Determine the [x, y] coordinate at the center of the cell enclosing the given text.  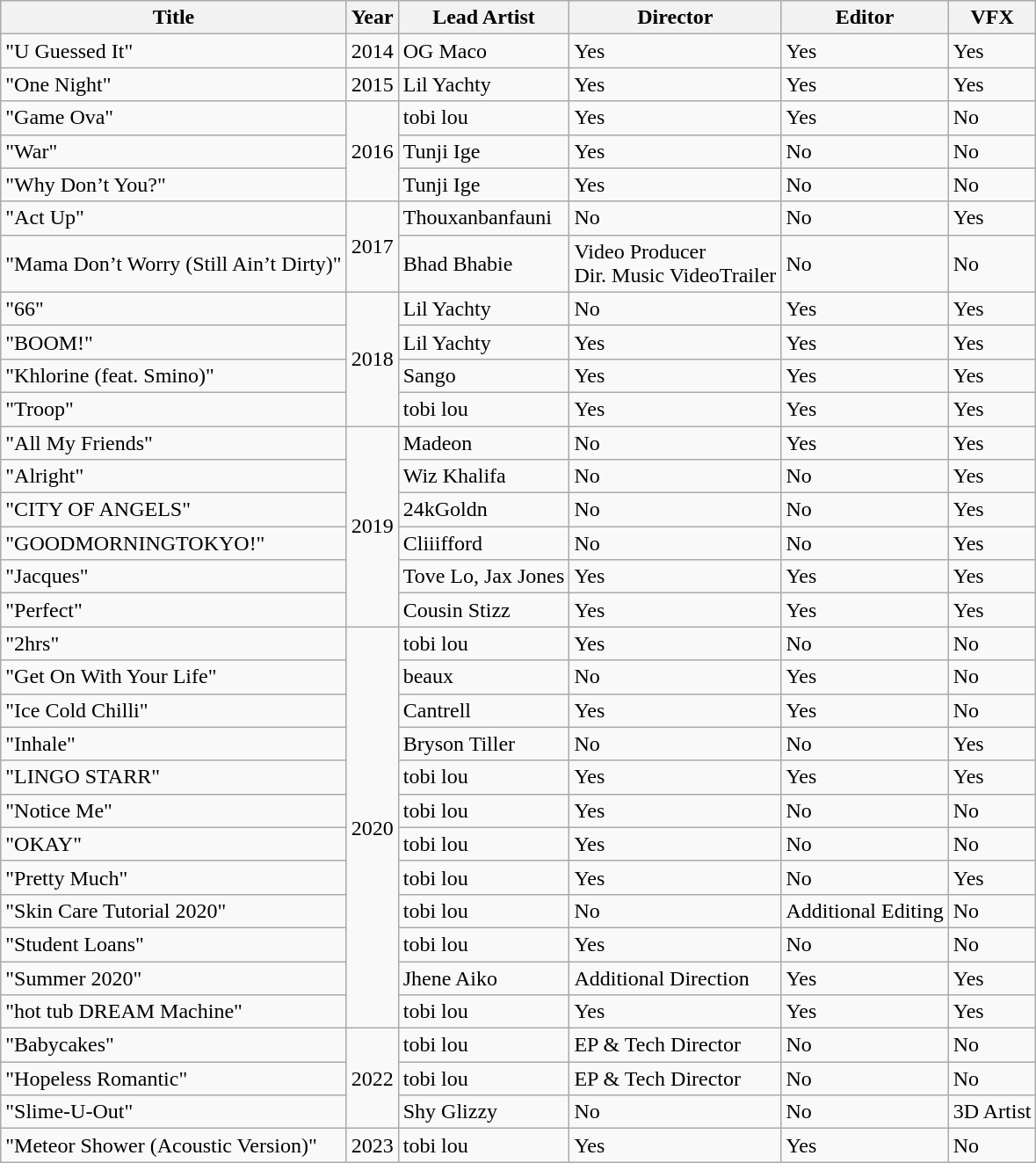
"Notice Me" [174, 810]
"Babycakes" [174, 1045]
"Perfect" [174, 610]
Cantrell [483, 710]
"Game Ova" [174, 118]
Cliiifford [483, 543]
3D Artist [992, 1112]
"Alright" [174, 476]
2016 [373, 151]
Madeon [483, 442]
Additional Direction [675, 978]
Shy Glizzy [483, 1112]
"GOODMORNINGTOKYO!" [174, 543]
"LINGO STARR" [174, 777]
VFX [992, 18]
Sango [483, 375]
"Inhale" [174, 744]
"Student Loans" [174, 944]
Additional Editing [865, 911]
Bhad Bhabie [483, 264]
2019 [373, 526]
Jhene Aiko [483, 978]
2015 [373, 84]
Cousin Stizz [483, 610]
"War" [174, 151]
"hot tub DREAM Machine" [174, 1012]
"Slime-U-Out" [174, 1112]
Bryson Tiller [483, 744]
"Skin Care Tutorial 2020" [174, 911]
"Why Don’t You?" [174, 185]
"Ice Cold Chilli" [174, 710]
"Meteor Shower (Acoustic Version)" [174, 1145]
beaux [483, 677]
"Act Up" [174, 218]
24kGoldn [483, 510]
"OKAY" [174, 844]
"All My Friends" [174, 442]
2014 [373, 51]
"CITY OF ANGELS" [174, 510]
"Khlorine (feat. Smino)" [174, 375]
"66" [174, 309]
Video ProducerDir. Music VideoTrailer [675, 264]
Director [675, 18]
"BOOM!" [174, 342]
"Troop" [174, 409]
"Summer 2020" [174, 978]
"U Guessed It" [174, 51]
Title [174, 18]
Thouxanbanfauni [483, 218]
"Get On With Your Life" [174, 677]
OG Maco [483, 51]
"Pretty Much" [174, 877]
2018 [373, 359]
Lead Artist [483, 18]
2020 [373, 828]
"Hopeless Romantic" [174, 1079]
2017 [373, 246]
"2hrs" [174, 643]
"Jacques" [174, 577]
Year [373, 18]
2023 [373, 1145]
Tove Lo, Jax Jones [483, 577]
2022 [373, 1079]
Wiz Khalifa [483, 476]
"Mama Don’t Worry (Still Ain’t Dirty)" [174, 264]
"One Night" [174, 84]
Editor [865, 18]
